Identify which cell holds the provided text, then report its (x, y) central coordinate. 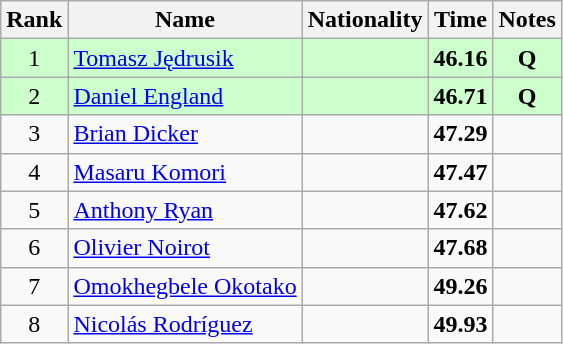
47.62 (460, 210)
47.29 (460, 134)
Anthony Ryan (185, 210)
Time (460, 20)
Notes (527, 20)
Daniel England (185, 96)
6 (34, 248)
49.26 (460, 286)
Brian Dicker (185, 134)
46.16 (460, 58)
47.47 (460, 172)
7 (34, 286)
2 (34, 96)
4 (34, 172)
Masaru Komori (185, 172)
Tomasz Jędrusik (185, 58)
47.68 (460, 248)
Rank (34, 20)
5 (34, 210)
1 (34, 58)
Nationality (365, 20)
Omokhegbele Okotako (185, 286)
Olivier Noirot (185, 248)
Name (185, 20)
Nicolás Rodríguez (185, 324)
3 (34, 134)
49.93 (460, 324)
46.71 (460, 96)
8 (34, 324)
